Pinpoint the cell where the given text exists, returning its [X, Y] midpoint coordinate. 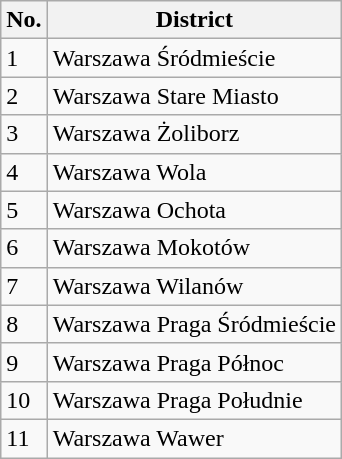
3 [24, 134]
Warszawa Żoliborz [194, 134]
Warszawa Praga Południe [194, 400]
2 [24, 96]
Warszawa Mokotów [194, 248]
Warszawa Śródmieście [194, 58]
District [194, 20]
Warszawa Stare Miasto [194, 96]
7 [24, 286]
Warszawa Wilanów [194, 286]
11 [24, 438]
10 [24, 400]
Warszawa Wawer [194, 438]
4 [24, 172]
5 [24, 210]
Warszawa Ochota [194, 210]
No. [24, 20]
6 [24, 248]
8 [24, 324]
Warszawa Wola [194, 172]
1 [24, 58]
Warszawa Praga Północ [194, 362]
9 [24, 362]
Warszawa Praga Śródmieście [194, 324]
